Extract the [X, Y] coordinate from the center of the cell holding the provided text.  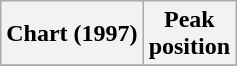
Peakposition [189, 34]
Chart (1997) [72, 34]
